Pinpoint the cell where the given text exists, returning its (X, Y) midpoint coordinate. 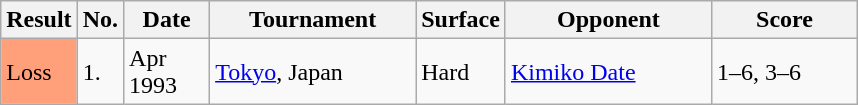
No. (100, 20)
Loss (39, 72)
Apr 1993 (167, 72)
Date (167, 20)
Score (784, 20)
Result (39, 20)
1. (100, 72)
Surface (461, 20)
Kimiko Date (608, 72)
Tokyo, Japan (313, 72)
Tournament (313, 20)
Opponent (608, 20)
1–6, 3–6 (784, 72)
Hard (461, 72)
